Extract the (x, y) coordinate from the center of the cell holding the provided text.  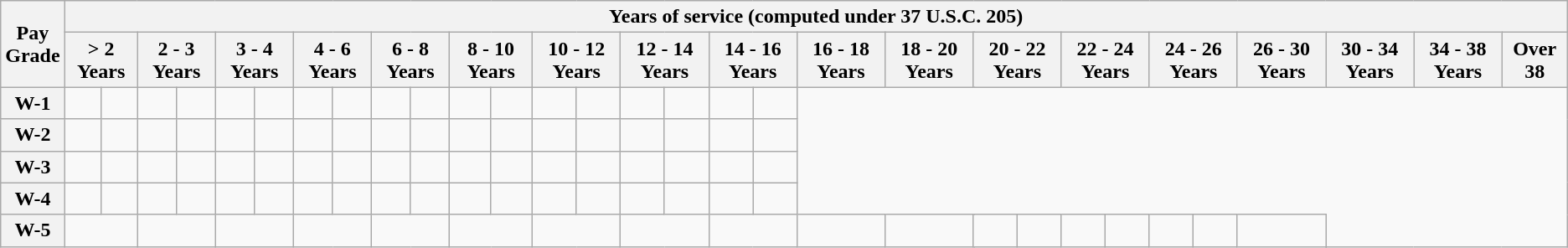
8 - 10 Years (491, 60)
22 - 24 Years (1106, 60)
26 - 30 Years (1282, 60)
> 2 Years (101, 60)
12 - 14 Years (665, 60)
10 - 12 Years (576, 60)
18 - 20 Years (930, 60)
W-1 (33, 103)
2 - 3 Years (176, 60)
16 - 18 Years (841, 60)
4 - 6 Years (332, 60)
14 - 16 Years (752, 60)
PayGrade (33, 44)
3 - 4 Years (255, 60)
W-3 (33, 167)
20 - 22 Years (1017, 60)
Over 38 (1534, 60)
W-5 (33, 230)
34 - 38 Years (1457, 60)
W-2 (33, 135)
Years of service (computed under 37 U.S.C. 205) (816, 17)
W-4 (33, 199)
30 - 34 Years (1370, 60)
6 - 8 Years (410, 60)
24 - 26 Years (1193, 60)
